Scan for the cell matching the given text and deliver its (X, Y) coordinate at center. 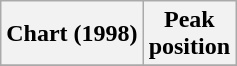
Chart (1998) (72, 34)
Peakposition (189, 34)
